Detect which cell encompasses the target text, then output its [x, y] center coordinate. 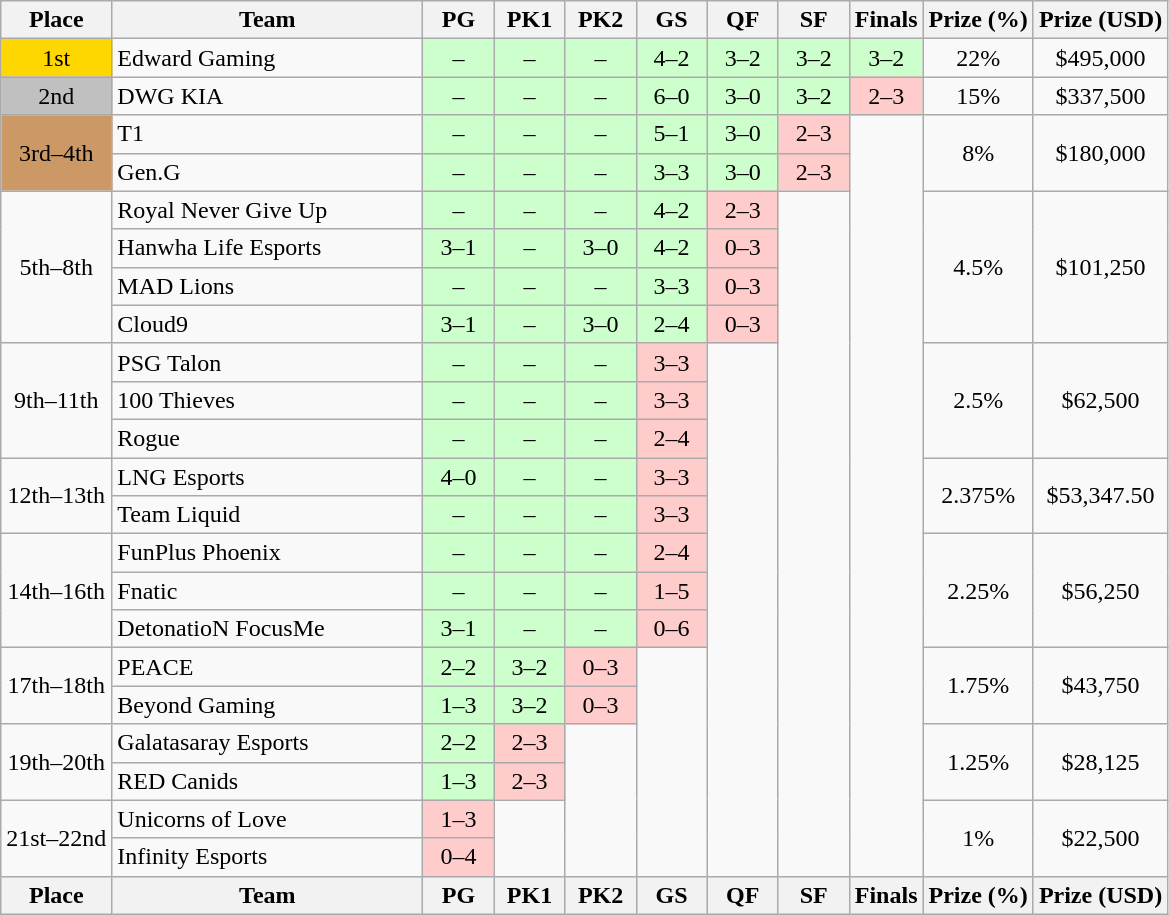
$22,500 [1100, 838]
T1 [268, 134]
2.375% [978, 496]
21st–22nd [56, 838]
3rd–4th [56, 153]
Fnatic [268, 591]
$495,000 [1100, 58]
12th–13th [56, 496]
8% [978, 153]
100 Thieves [268, 400]
$28,125 [1100, 762]
1st [56, 58]
22% [978, 58]
4–0 [458, 477]
$56,250 [1100, 591]
1–5 [672, 591]
1.75% [978, 686]
PEACE [268, 667]
Infinity Esports [268, 857]
Gen.G [268, 172]
Royal Never Give Up [268, 210]
6–0 [672, 96]
FunPlus Phoenix [268, 553]
$101,250 [1100, 267]
Unicorns of Love [268, 819]
1.25% [978, 762]
DetonatioN FocusMe [268, 629]
0–6 [672, 629]
Team Liquid [268, 515]
15% [978, 96]
1% [978, 838]
Hanwha Life Esports [268, 248]
2.25% [978, 591]
$180,000 [1100, 153]
19th–20th [56, 762]
$337,500 [1100, 96]
DWG KIA [268, 96]
LNG Esports [268, 477]
0–4 [458, 857]
17th–18th [56, 686]
5–1 [672, 134]
14th–16th [56, 591]
2.5% [978, 400]
RED Canids [268, 781]
2nd [56, 96]
9th–11th [56, 400]
Cloud9 [268, 324]
MAD Lions [268, 286]
5th–8th [56, 267]
Beyond Gaming [268, 705]
4.5% [978, 267]
$53,347.50 [1100, 496]
Rogue [268, 438]
Edward Gaming [268, 58]
$62,500 [1100, 400]
$43,750 [1100, 686]
Galatasaray Esports [268, 743]
PSG Talon [268, 362]
